Locate the cell with the specified text and output its (X, Y) center coordinate. 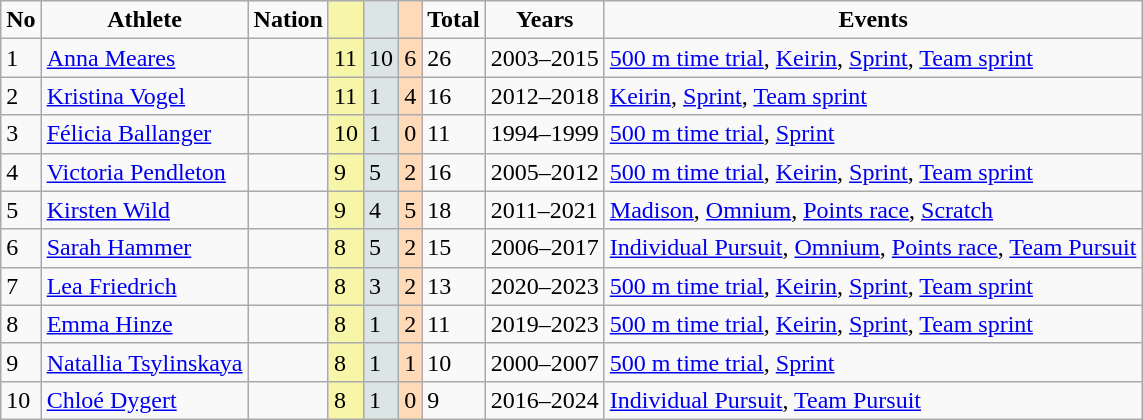
Lea Friedrich (144, 286)
2019–2023 (544, 324)
2012–2018 (544, 96)
Kirsten Wild (144, 210)
Events (873, 20)
Chloé Dygert (144, 400)
Kristina Vogel (144, 96)
13 (454, 286)
2020–2023 (544, 286)
2003–2015 (544, 58)
15 (454, 248)
Nation (288, 20)
1994–1999 (544, 134)
2006–2017 (544, 248)
Total (454, 20)
Madison, Omnium, Points race, Scratch (873, 210)
7 (21, 286)
Individual Pursuit, Team Pursuit (873, 400)
Natallia Tsylinskaya (144, 362)
Individual Pursuit, Omnium, Points race, Team Pursuit (873, 248)
2005–2012 (544, 172)
No (21, 20)
Keirin, Sprint, Team sprint (873, 96)
2011–2021 (544, 210)
Years (544, 20)
2016–2024 (544, 400)
18 (454, 210)
Anna Meares (144, 58)
Sarah Hammer (144, 248)
Victoria Pendleton (144, 172)
Emma Hinze (144, 324)
Athlete (144, 20)
26 (454, 58)
2000–2007 (544, 362)
Félicia Ballanger (144, 134)
